Detect which cell encompasses the target text, then output its [x, y] center coordinate. 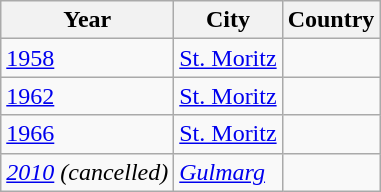
1962 [88, 96]
2010 (cancelled) [88, 172]
Gulmarg [228, 172]
Year [88, 20]
Country [331, 20]
City [228, 20]
1958 [88, 58]
1966 [88, 134]
